From the cell containing the given text, extract its center point as (X, Y) coordinate. 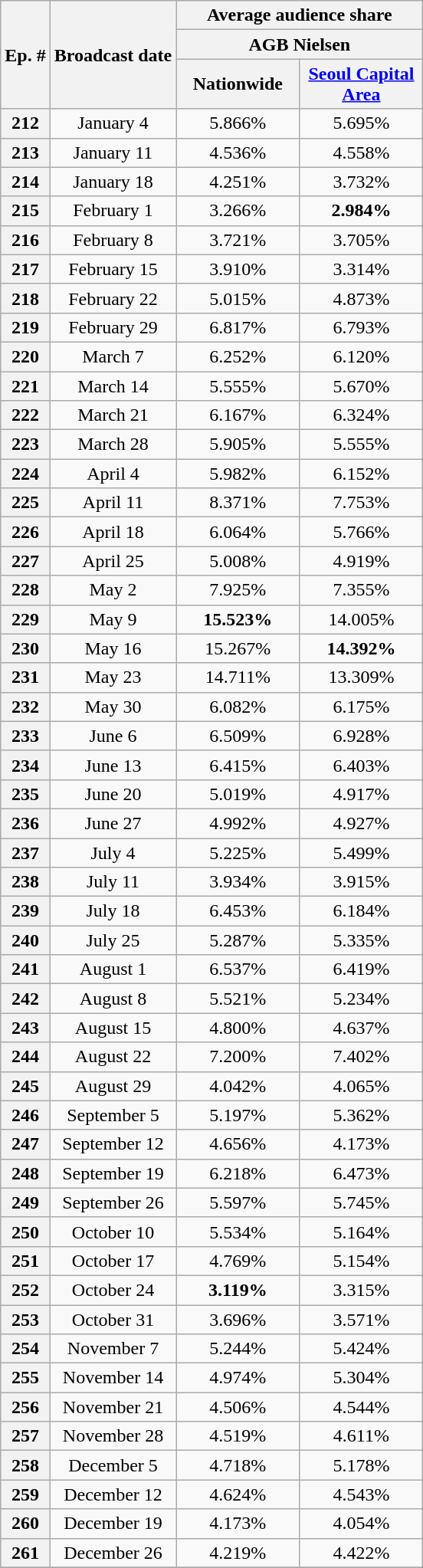
255 (25, 1378)
Seoul Capital Area (362, 84)
4.506% (238, 1407)
June 27 (113, 823)
4.656% (238, 1144)
232 (25, 707)
July 11 (113, 882)
5.304% (362, 1378)
5.597% (238, 1202)
4.992% (238, 823)
213 (25, 153)
Average audience share (300, 15)
3.721% (238, 240)
August 29 (113, 1086)
228 (25, 590)
4.769% (238, 1261)
February 15 (113, 269)
7.402% (362, 1057)
254 (25, 1349)
222 (25, 415)
5.154% (362, 1261)
243 (25, 1028)
April 11 (113, 503)
September 5 (113, 1115)
4.800% (238, 1028)
221 (25, 385)
252 (25, 1290)
May 23 (113, 677)
245 (25, 1086)
December 19 (113, 1524)
3.571% (362, 1319)
3.119% (238, 1290)
January 11 (113, 153)
6.324% (362, 415)
Broadcast date (113, 55)
258 (25, 1465)
4.974% (238, 1378)
August 15 (113, 1028)
8.371% (238, 503)
219 (25, 327)
4.917% (362, 794)
244 (25, 1057)
5.234% (362, 999)
257 (25, 1436)
4.873% (362, 298)
5.982% (238, 474)
6.120% (362, 356)
5.766% (362, 532)
7.200% (238, 1057)
5.225% (238, 853)
3.315% (362, 1290)
248 (25, 1173)
September 19 (113, 1173)
236 (25, 823)
May 2 (113, 590)
AGB Nielsen (300, 44)
14.392% (362, 648)
249 (25, 1202)
4.422% (362, 1553)
5.178% (362, 1465)
6.453% (238, 911)
October 10 (113, 1232)
14.005% (362, 619)
5.670% (362, 385)
December 5 (113, 1465)
256 (25, 1407)
7.753% (362, 503)
251 (25, 1261)
5.521% (238, 999)
5.745% (362, 1202)
224 (25, 474)
October 17 (113, 1261)
5.335% (362, 940)
September 26 (113, 1202)
13.309% (362, 677)
Nationwide (238, 84)
220 (25, 356)
February 8 (113, 240)
5.019% (238, 794)
5.362% (362, 1115)
4.611% (362, 1436)
5.499% (362, 853)
July 18 (113, 911)
6.793% (362, 327)
June 6 (113, 736)
6.218% (238, 1173)
4.219% (238, 1553)
October 24 (113, 1290)
4.927% (362, 823)
242 (25, 999)
5.534% (238, 1232)
5.287% (238, 940)
6.167% (238, 415)
3.910% (238, 269)
January 4 (113, 123)
3.934% (238, 882)
February 22 (113, 298)
241 (25, 969)
November 21 (113, 1407)
7.925% (238, 590)
3.705% (362, 240)
239 (25, 911)
237 (25, 853)
4.042% (238, 1086)
September 12 (113, 1144)
260 (25, 1524)
5.695% (362, 123)
6.252% (238, 356)
7.355% (362, 590)
2.984% (362, 211)
4.543% (362, 1494)
April 4 (113, 474)
April 25 (113, 561)
5.244% (238, 1349)
240 (25, 940)
5.164% (362, 1232)
5.424% (362, 1349)
June 20 (113, 794)
3.266% (238, 211)
6.537% (238, 969)
4.544% (362, 1407)
215 (25, 211)
6.419% (362, 969)
4.624% (238, 1494)
14.711% (238, 677)
216 (25, 240)
230 (25, 648)
January 18 (113, 182)
April 18 (113, 532)
November 7 (113, 1349)
212 (25, 123)
6.415% (238, 765)
223 (25, 444)
3.696% (238, 1319)
May 9 (113, 619)
5.197% (238, 1115)
4.519% (238, 1436)
6.403% (362, 765)
March 7 (113, 356)
December 26 (113, 1553)
June 13 (113, 765)
6.064% (238, 532)
238 (25, 882)
4.558% (362, 153)
225 (25, 503)
3.314% (362, 269)
4.637% (362, 1028)
March 21 (113, 415)
May 16 (113, 648)
6.928% (362, 736)
15.523% (238, 619)
5.008% (238, 561)
3.732% (362, 182)
4.718% (238, 1465)
5.905% (238, 444)
250 (25, 1232)
August 8 (113, 999)
5.866% (238, 123)
226 (25, 532)
6.184% (362, 911)
November 14 (113, 1378)
214 (25, 182)
August 1 (113, 969)
229 (25, 619)
233 (25, 736)
217 (25, 269)
6.473% (362, 1173)
6.082% (238, 707)
246 (25, 1115)
July 4 (113, 853)
May 30 (113, 707)
October 31 (113, 1319)
259 (25, 1494)
15.267% (238, 648)
3.915% (362, 882)
6.509% (238, 736)
231 (25, 677)
6.175% (362, 707)
253 (25, 1319)
227 (25, 561)
261 (25, 1553)
5.015% (238, 298)
March 28 (113, 444)
4.065% (362, 1086)
February 1 (113, 211)
4.536% (238, 153)
4.251% (238, 182)
November 28 (113, 1436)
6.152% (362, 474)
4.054% (362, 1524)
218 (25, 298)
August 22 (113, 1057)
6.817% (238, 327)
December 12 (113, 1494)
February 29 (113, 327)
247 (25, 1144)
March 14 (113, 385)
4.919% (362, 561)
235 (25, 794)
July 25 (113, 940)
234 (25, 765)
Ep. # (25, 55)
